Search for the cell housing the specified text and yield its (x, y) center coordinate. 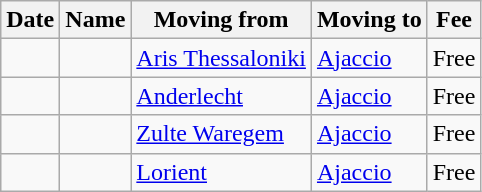
Fee (454, 20)
Aris Thessaloniki (222, 58)
Zulte Waregem (222, 134)
Name (96, 20)
Moving to (369, 20)
Lorient (222, 172)
Anderlecht (222, 96)
Moving from (222, 20)
Date (30, 20)
